Return the (x, y) coordinate for the center point of the cell that contains the specified text.  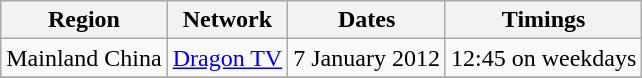
Timings (543, 20)
12:45 on weekdays (543, 58)
Mainland China (84, 58)
7 January 2012 (367, 58)
Dates (367, 20)
Network (228, 20)
Region (84, 20)
Dragon TV (228, 58)
